Pinpoint the cell where the given text exists, returning its [x, y] midpoint coordinate. 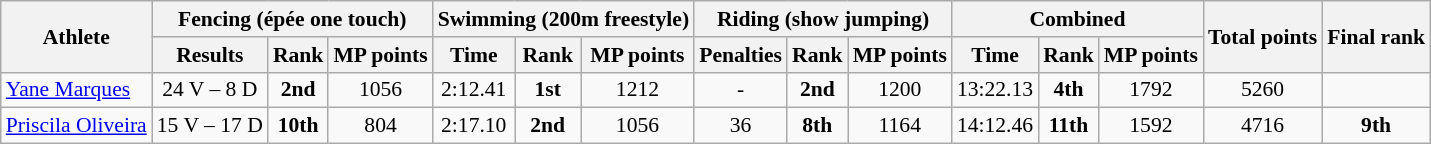
1200 [900, 90]
Combined [1078, 19]
36 [740, 126]
1st [548, 90]
4716 [1262, 126]
2:17.10 [474, 126]
5260 [1262, 90]
1792 [1151, 90]
13:22.13 [995, 90]
15 V – 17 D [210, 126]
24 V – 8 D [210, 90]
Riding (show jumping) [823, 19]
Swimming (200m freestyle) [564, 19]
- [740, 90]
804 [380, 126]
Final rank [1376, 36]
1212 [638, 90]
2:12.41 [474, 90]
4th [1068, 90]
Priscila Oliveira [76, 126]
Athlete [76, 36]
14:12.46 [995, 126]
Yane Marques [76, 90]
Penalties [740, 55]
Results [210, 55]
Fencing (épée one touch) [292, 19]
Total points [1262, 36]
8th [818, 126]
10th [298, 126]
9th [1376, 126]
1592 [1151, 126]
1164 [900, 126]
11th [1068, 126]
